Return the (X, Y) coordinate for the center point of the cell that contains the specified text.  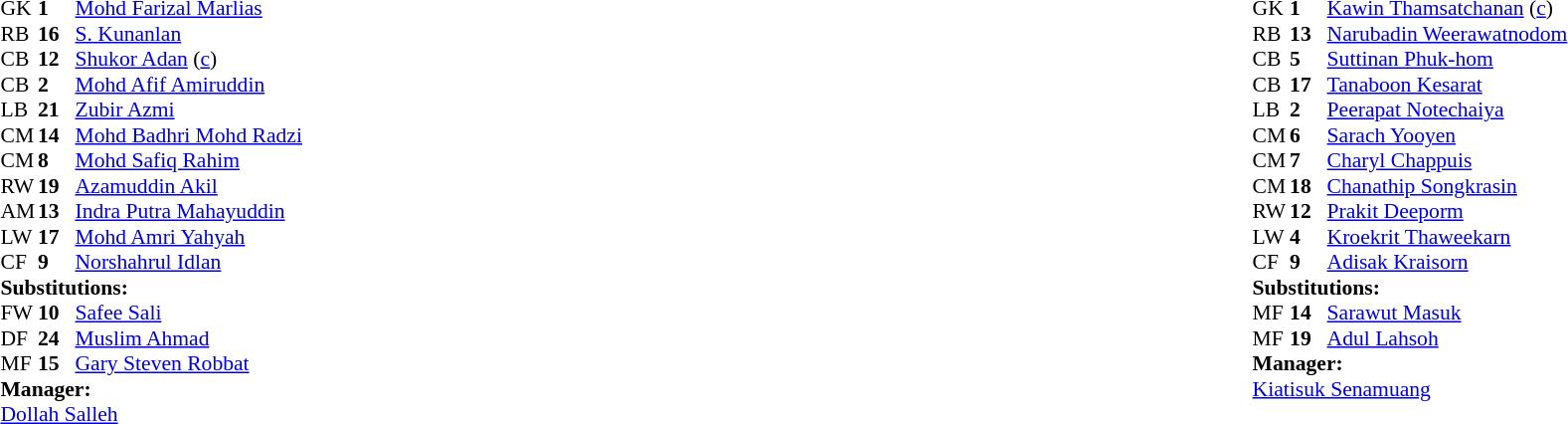
Mohd Safiq Rahim (189, 160)
Shukor Adan (c) (189, 59)
24 (57, 338)
Adisak Kraisorn (1448, 262)
15 (57, 363)
5 (1308, 59)
S. Kunanlan (189, 34)
Gary Steven Robbat (189, 363)
16 (57, 34)
Chanathip Songkrasin (1448, 186)
Tanaboon Kesarat (1448, 85)
Zubir Azmi (189, 110)
Adul Lahsoh (1448, 338)
Sarach Yooyen (1448, 135)
Indra Putra Mahayuddin (189, 212)
Kroekrit Thaweekarn (1448, 237)
FW (19, 314)
Norshahrul Idlan (189, 262)
Charyl Chappuis (1448, 160)
4 (1308, 237)
Narubadin Weerawatnodom (1448, 34)
Suttinan Phuk-hom (1448, 59)
Peerapat Notechaiya (1448, 110)
Mohd Badhri Mohd Radzi (189, 135)
6 (1308, 135)
21 (57, 110)
10 (57, 314)
Azamuddin Akil (189, 186)
8 (57, 160)
18 (1308, 186)
Mohd Amri Yahyah (189, 237)
Muslim Ahmad (189, 338)
7 (1308, 160)
Prakit Deeporm (1448, 212)
AM (19, 212)
Mohd Afif Amiruddin (189, 85)
Sarawut Masuk (1448, 314)
Safee Sali (189, 314)
Kiatisuk Senamuang (1410, 389)
DF (19, 338)
